Scan for the cell matching the given text and deliver its [x, y] coordinate at center. 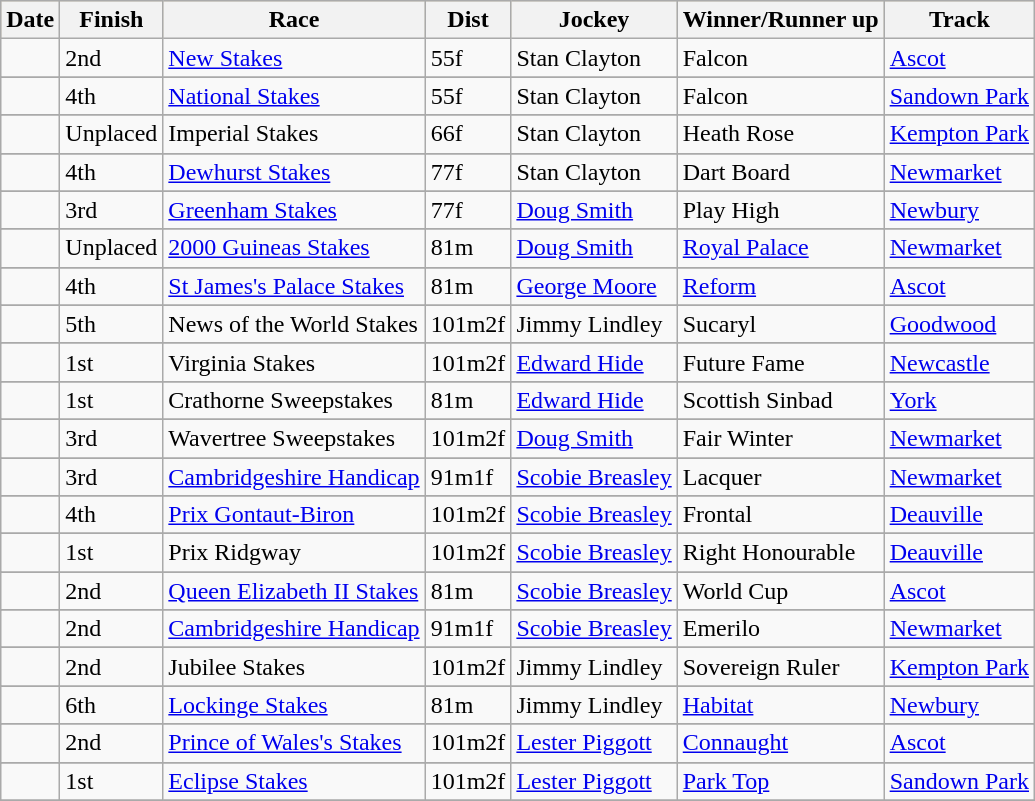
Reform [780, 286]
Habitat [780, 705]
Dart Board [780, 172]
5th [112, 324]
Eclipse Stakes [294, 781]
Dewhurst Stakes [294, 172]
Heath Rose [780, 134]
New Stakes [294, 58]
Date [30, 20]
Winner/Runner up [780, 20]
Wavertree Sweepstakes [294, 438]
Fair Winter [780, 438]
Newcastle [959, 362]
Race [294, 20]
Lacquer [780, 477]
Sucaryl [780, 324]
Imperial Stakes [294, 134]
National Stakes [294, 96]
St James's Palace Stakes [294, 286]
Prix Ridgway [294, 553]
Queen Elizabeth II Stakes [294, 591]
Crathorne Sweepstakes [294, 400]
66f [468, 134]
Scottish Sinbad [780, 400]
Lockinge Stakes [294, 705]
Play High [780, 210]
Jubilee Stakes [294, 667]
2000 Guineas Stakes [294, 248]
Future Fame [780, 362]
Park Top [780, 781]
Jockey [594, 20]
Emerilo [780, 629]
Track [959, 20]
York [959, 400]
Greenham Stakes [294, 210]
Royal Palace [780, 248]
George Moore [594, 286]
World Cup [780, 591]
Frontal [780, 515]
Goodwood [959, 324]
Dist [468, 20]
Prince of Wales's Stakes [294, 743]
Sovereign Ruler [780, 667]
Finish [112, 20]
News of the World Stakes [294, 324]
Prix Gontaut-Biron [294, 515]
Right Honourable [780, 553]
6th [112, 705]
Connaught [780, 743]
Virginia Stakes [294, 362]
